Identify which cell holds the provided text, then report its [x, y] central coordinate. 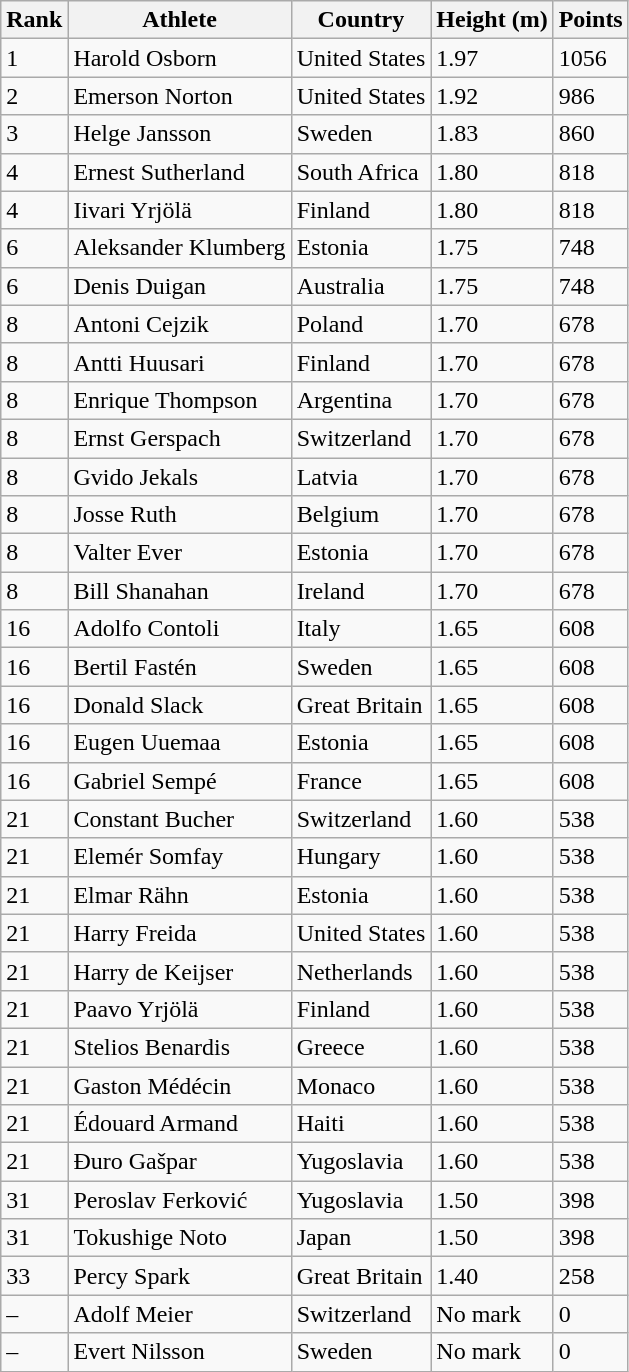
South Africa [361, 172]
Adolf Meier [180, 1314]
Ernest Sutherland [180, 172]
Japan [361, 1238]
Poland [361, 324]
Rank [34, 20]
Constant Bucher [180, 819]
Haiti [361, 1124]
Denis Duigan [180, 286]
986 [590, 96]
Gvido Jekals [180, 477]
1.40 [492, 1276]
Elmar Rähn [180, 895]
Greece [361, 1047]
Elemér Somfay [180, 857]
Hungary [361, 857]
Argentina [361, 400]
1.92 [492, 96]
Netherlands [361, 971]
Harold Osborn [180, 58]
Australia [361, 286]
3 [34, 134]
Athlete [180, 20]
Bill Shanahan [180, 591]
Peroslav Ferković [180, 1200]
Édouard Armand [180, 1124]
Tokushige Noto [180, 1238]
1.97 [492, 58]
Belgium [361, 515]
Ireland [361, 591]
Harry de Keijser [180, 971]
Donald Slack [180, 705]
Stelios Benardis [180, 1047]
France [361, 781]
Gabriel Sempé [180, 781]
Aleksander Klumberg [180, 248]
Adolfo Contoli [180, 629]
Height (m) [492, 20]
Helge Jansson [180, 134]
Antoni Cejzik [180, 324]
Eugen Uuemaa [180, 743]
Iivari Yrjölä [180, 210]
258 [590, 1276]
Latvia [361, 477]
860 [590, 134]
Percy Spark [180, 1276]
Italy [361, 629]
33 [34, 1276]
2 [34, 96]
Monaco [361, 1085]
Josse Ruth [180, 515]
1056 [590, 58]
Enrique Thompson [180, 400]
Ðuro Gašpar [180, 1162]
Emerson Norton [180, 96]
Paavo Yrjölä [180, 1009]
Ernst Gerspach [180, 438]
Antti Huusari [180, 362]
Country [361, 20]
Points [590, 20]
Evert Nilsson [180, 1352]
Gaston Médécin [180, 1085]
Valter Ever [180, 553]
Bertil Fastén [180, 667]
Harry Freida [180, 933]
1 [34, 58]
1.83 [492, 134]
